Scan for the cell matching the given text and deliver its (X, Y) coordinate at center. 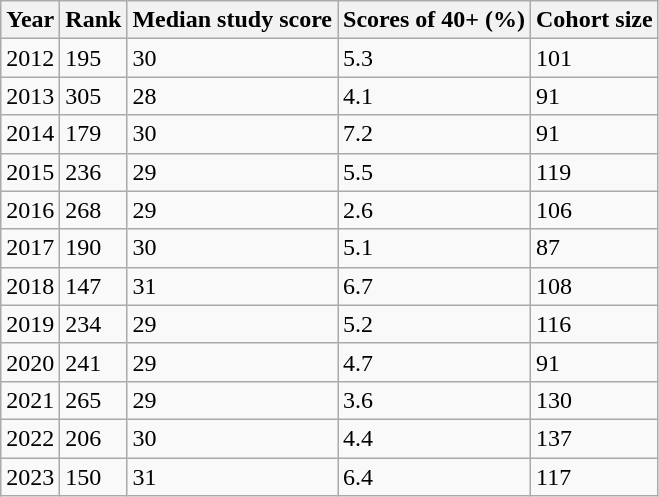
106 (594, 210)
4.1 (434, 96)
5.2 (434, 324)
6.7 (434, 286)
2023 (30, 477)
Rank (94, 20)
2013 (30, 96)
2016 (30, 210)
150 (94, 477)
Cohort size (594, 20)
4.4 (434, 438)
119 (594, 172)
4.7 (434, 362)
117 (594, 477)
101 (594, 58)
265 (94, 400)
2015 (30, 172)
28 (232, 96)
116 (594, 324)
305 (94, 96)
5.5 (434, 172)
137 (594, 438)
268 (94, 210)
234 (94, 324)
2020 (30, 362)
147 (94, 286)
190 (94, 248)
241 (94, 362)
Median study score (232, 20)
179 (94, 134)
2014 (30, 134)
2.6 (434, 210)
2012 (30, 58)
130 (594, 400)
Year (30, 20)
2021 (30, 400)
87 (594, 248)
236 (94, 172)
6.4 (434, 477)
2022 (30, 438)
108 (594, 286)
195 (94, 58)
7.2 (434, 134)
Scores of 40+ (%) (434, 20)
5.1 (434, 248)
2018 (30, 286)
2017 (30, 248)
2019 (30, 324)
3.6 (434, 400)
5.3 (434, 58)
206 (94, 438)
